Locate the cell with the specified text and output its (X, Y) center coordinate. 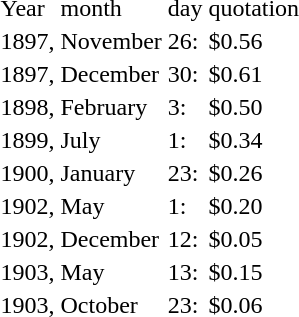
July (111, 140)
12: (185, 239)
26: (185, 41)
30: (185, 74)
January (111, 173)
3: (185, 107)
23: (185, 173)
November (111, 41)
13: (185, 272)
February (111, 107)
